Extract the [x, y] coordinate from the center of the cell holding the provided text.  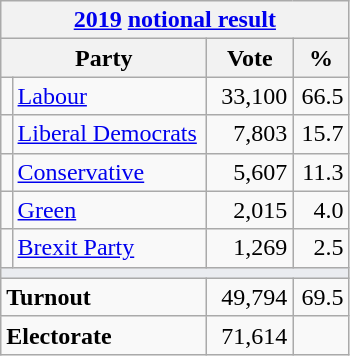
Brexit Party [110, 248]
7,803 [250, 134]
11.3 [321, 172]
Electorate [104, 335]
% [321, 58]
Conservative [110, 172]
2,015 [250, 210]
66.5 [321, 96]
Labour [110, 96]
33,100 [250, 96]
Party [104, 58]
Vote [250, 58]
4.0 [321, 210]
2.5 [321, 248]
5,607 [250, 172]
Green [110, 210]
49,794 [250, 297]
1,269 [250, 248]
2019 notional result [175, 20]
15.7 [321, 134]
Turnout [104, 297]
71,614 [250, 335]
Liberal Democrats [110, 134]
69.5 [321, 297]
